Identify which cell holds the provided text, then report its [X, Y] central coordinate. 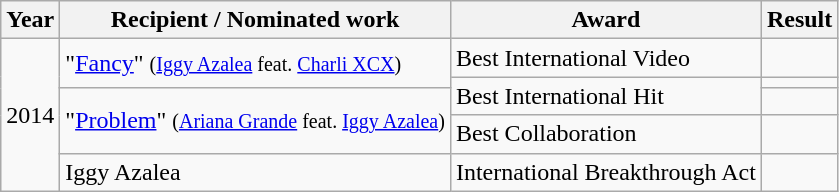
International Breakthrough Act [606, 172]
Recipient / Nominated work [256, 20]
"Fancy" (Iggy Azalea feat. Charli XCX) [256, 64]
"Problem" (Ariana Grande feat. Iggy Azalea) [256, 120]
Result [799, 20]
Best International Video [606, 58]
2014 [30, 115]
Best Collaboration [606, 134]
Year [30, 20]
Best International Hit [606, 96]
Award [606, 20]
Iggy Azalea [256, 172]
